Detect which cell encompasses the target text, then output its (x, y) center coordinate. 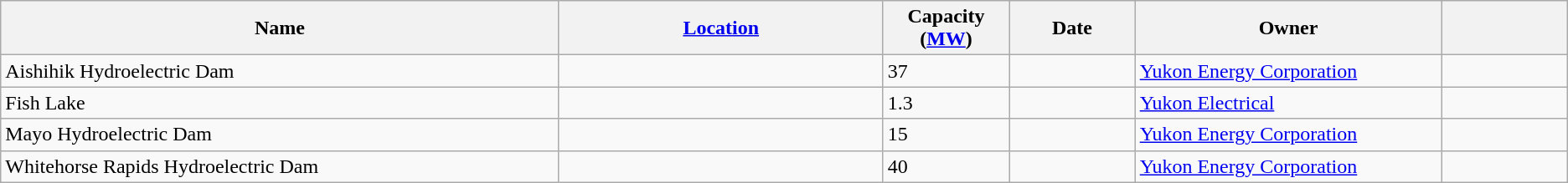
Fish Lake (280, 103)
Location (720, 28)
40 (946, 166)
Whitehorse Rapids Hydroelectric Dam (280, 166)
Date (1072, 28)
Mayo Hydroelectric Dam (280, 135)
Aishihik Hydroelectric Dam (280, 71)
15 (946, 135)
Name (280, 28)
Yukon Electrical (1288, 103)
1.3 (946, 103)
Owner (1288, 28)
37 (946, 71)
Capacity (MW) (946, 28)
